From the cell containing the given text, extract its center point as (x, y) coordinate. 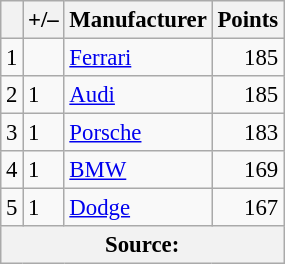
183 (248, 133)
4 (12, 170)
Points (248, 20)
Manufacturer (138, 20)
Porsche (138, 133)
BMW (138, 170)
169 (248, 170)
Audi (138, 95)
5 (12, 208)
2 (12, 95)
Ferrari (138, 58)
3 (12, 133)
Dodge (138, 208)
Source: (142, 245)
167 (248, 208)
+/– (44, 20)
